Return [x, y] of the center of cell containing provided text 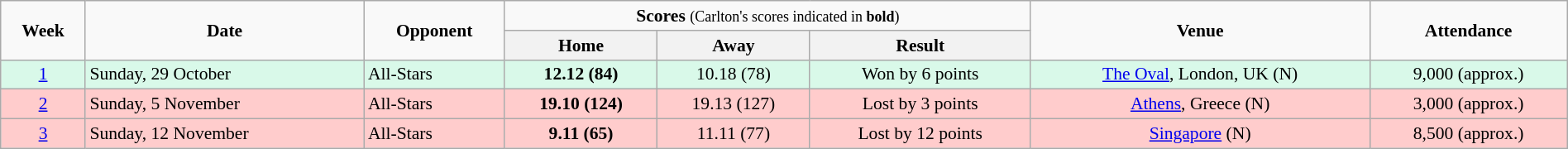
Lost by 3 points [920, 104]
Scores (Carlton's scores indicated in bold) [767, 16]
1 [43, 74]
Opponent [434, 30]
3,000 (approx.) [1469, 104]
19.13 (127) [734, 104]
12.12 (84) [581, 74]
8,500 (approx.) [1469, 134]
Attendance [1469, 30]
Lost by 12 points [920, 134]
Singapore (N) [1200, 134]
11.11 (77) [734, 134]
Date [225, 30]
10.18 (78) [734, 74]
19.10 (124) [581, 104]
Venue [1200, 30]
2 [43, 104]
The Oval, London, UK (N) [1200, 74]
Away [734, 46]
Sunday, 29 October [225, 74]
Sunday, 12 November [225, 134]
3 [43, 134]
Won by 6 points [920, 74]
9,000 (approx.) [1469, 74]
9.11 (65) [581, 134]
Week [43, 30]
Athens, Greece (N) [1200, 104]
Home [581, 46]
Sunday, 5 November [225, 104]
Result [920, 46]
